Output the [x, y] coordinate of the center of the cell containing the given text.  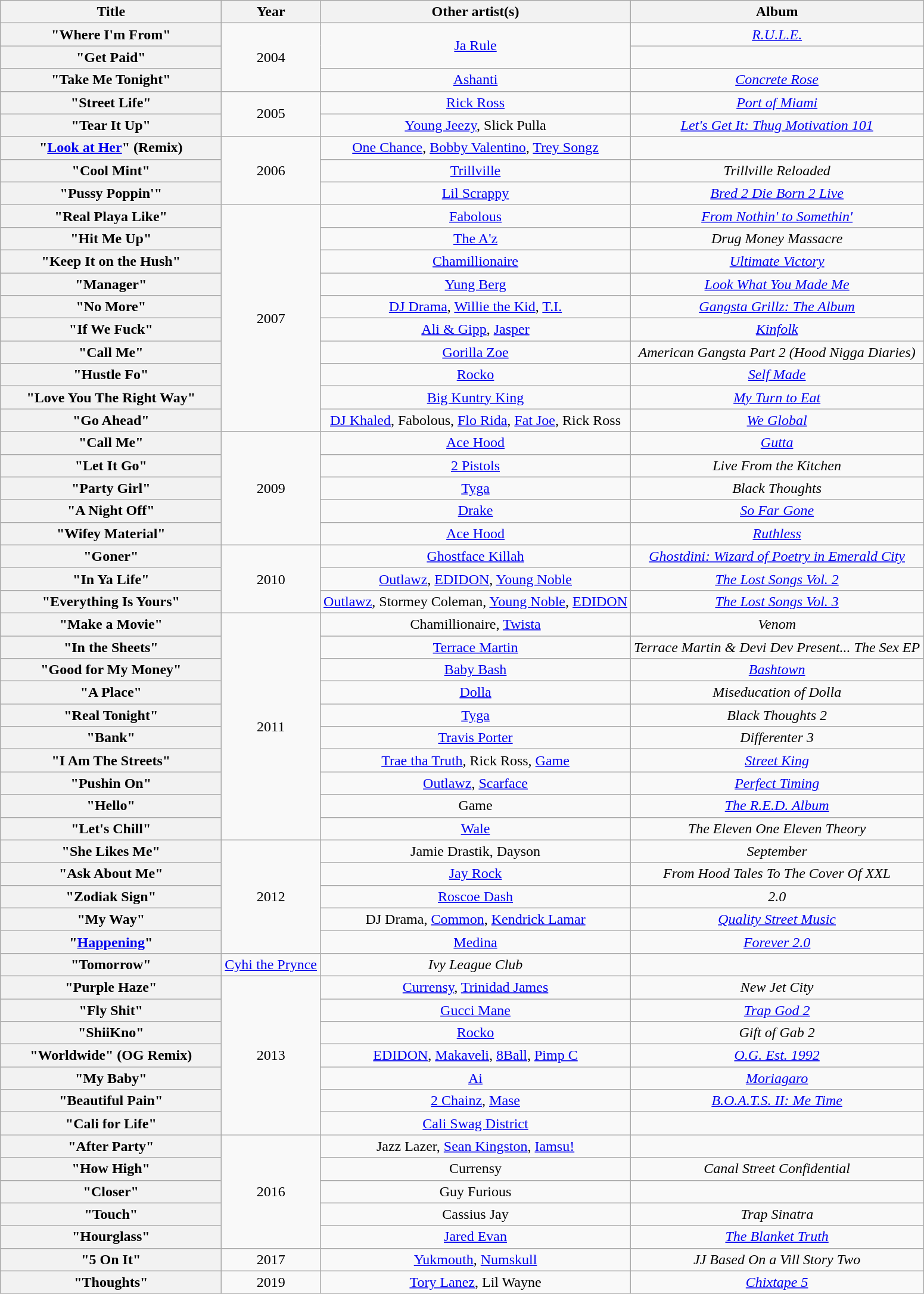
Young Jeezy, Slick Pulla [475, 125]
The A'z [475, 238]
"Wifey Material" [111, 533]
One Chance, Bobby Valentino, Trey Songz [475, 148]
Cassius Jay [475, 1214]
2013 [271, 1055]
Other artist(s) [475, 12]
Baby Bash [475, 670]
Street King [777, 761]
Lil Scrappy [475, 193]
Album [777, 12]
"Go Ahead" [111, 420]
Chamillionaire, Twista [475, 624]
The R.E.D. Album [777, 806]
Trillville Reloaded [777, 170]
"Happening" [111, 942]
"Street Life" [111, 103]
So Far Gone [777, 511]
Trae tha Truth, Rick Ross, Game [475, 761]
"Tomorrow" [111, 964]
Gangsta Grillz: The Album [777, 307]
Venom [777, 624]
Medina [475, 942]
"Get Paid" [111, 57]
Game [475, 806]
2017 [271, 1259]
Ghostface Killah [475, 556]
Year [271, 12]
From Nothin' to Somethin' [777, 216]
Quality Street Music [777, 919]
Trap God 2 [777, 1010]
"Worldwide" (OG Remix) [111, 1056]
2012 [271, 896]
Terrace Martin [475, 647]
2011 [271, 726]
"Hello" [111, 806]
2019 [271, 1282]
Terrace Martin & Devi Dev Present... The Sex EP [777, 647]
Concrete Rose [777, 80]
2.0 [777, 896]
B.O.A.T.S. II: Me Time [777, 1101]
Gucci Mane [475, 1010]
Outlawz, Scarface [475, 783]
2 Pistols [475, 466]
Travis Porter [475, 738]
Guy Furious [475, 1191]
Black Thoughts [777, 488]
"Love You The Right Way" [111, 398]
"5 On It" [111, 1259]
The Eleven One Eleven Theory [777, 828]
DJ Khaled, Fabolous, Flo Rida, Fat Joe, Rick Ross [475, 420]
"No More" [111, 307]
"Everything Is Yours" [111, 601]
"Let's Chill" [111, 828]
"In Ya Life" [111, 579]
Currensy [475, 1169]
Jay Rock [475, 874]
"My Way" [111, 919]
Outlawz, Stormey Coleman, Young Noble, EDIDON [475, 601]
Self Made [777, 375]
Perfect Timing [777, 783]
Currensy, Trinidad James [475, 987]
"Let It Go" [111, 466]
Ruthless [777, 533]
"Zodiak Sign" [111, 896]
"Thoughts" [111, 1282]
Trap Sinatra [777, 1214]
Big Kuntry King [475, 398]
Trillville [475, 170]
Look What You Made Me [777, 284]
2016 [271, 1191]
"Tear It Up" [111, 125]
Drug Money Massacre [777, 238]
"Goner" [111, 556]
American Gangsta Part 2 (Hood Nigga Diaries) [777, 352]
"Purple Haze" [111, 987]
Forever 2.0 [777, 942]
Bred 2 Die Born 2 Live [777, 193]
"Real Tonight" [111, 715]
Live From the Kitchen [777, 466]
The Blanket Truth [777, 1237]
Miseducation of Dolla [777, 693]
My Turn to Eat [777, 398]
"Pussy Poppin'" [111, 193]
Dolla [475, 693]
DJ Drama, Willie the Kid, T.I. [475, 307]
Ali & Gipp, Jasper [475, 330]
The Lost Songs Vol. 3 [777, 601]
Canal Street Confidential [777, 1169]
Fabolous [475, 216]
Jamie Drastik, Dayson [475, 851]
2010 [271, 579]
EDIDON, Makaveli, 8Ball, Pimp C [475, 1056]
"Beautiful Pain" [111, 1101]
Title [111, 12]
"Fly Shit" [111, 1010]
"Hit Me Up" [111, 238]
"My Baby" [111, 1078]
"ShiiKno" [111, 1033]
Bashtown [777, 670]
Cyhi the Prynce [271, 964]
2009 [271, 488]
"A Place" [111, 693]
Differenter 3 [777, 738]
DJ Drama, Common, Kendrick Lamar [475, 919]
2 Chainz, Mase [475, 1101]
"Take Me Tonight" [111, 80]
"Cool Mint" [111, 170]
"Hustle Fo" [111, 375]
"How High" [111, 1169]
The Lost Songs Vol. 2 [777, 579]
"In the Sheets" [111, 647]
New Jet City [777, 987]
R.U.L.E. [777, 35]
"Make a Movie" [111, 624]
Kinfolk [777, 330]
Jared Evan [475, 1237]
Gorilla Zoe [475, 352]
We Global [777, 420]
Ultimate Victory [777, 261]
Moriagaro [777, 1078]
Ja Rule [475, 46]
JJ Based On a Vill Story Two [777, 1259]
2007 [271, 318]
"Ask About Me" [111, 874]
"She Likes Me" [111, 851]
Drake [475, 511]
Gutta [777, 443]
Black Thoughts 2 [777, 715]
"Touch" [111, 1214]
Ai [475, 1078]
Cali Swag District [475, 1124]
O.G. Est. 1992 [777, 1056]
Wale [475, 828]
Ghostdini: Wizard of Poetry in Emerald City [777, 556]
Gift of Gab 2 [777, 1033]
Outlawz, EDIDON, Young Noble [475, 579]
September [777, 851]
"Cali for Life" [111, 1124]
"Real Playa Like" [111, 216]
"If We Fuck" [111, 330]
"A Night Off" [111, 511]
"Closer" [111, 1191]
Tory Lanez, Lil Wayne [475, 1282]
Yukmouth, Numskull [475, 1259]
"Manager" [111, 284]
"I Am The Streets" [111, 761]
Ivy League Club [475, 964]
Chamillionaire [475, 261]
Yung Berg [475, 284]
Chixtape 5 [777, 1282]
"Pushin On" [111, 783]
"Look at Her" (Remix) [111, 148]
Jazz Lazer, Sean Kingston, Iamsu! [475, 1146]
2006 [271, 170]
"After Party" [111, 1146]
Roscoe Dash [475, 896]
Port of Miami [777, 103]
2004 [271, 57]
Ashanti [475, 80]
"Good for My Money" [111, 670]
"Where I'm From" [111, 35]
Rick Ross [475, 103]
"Hourglass" [111, 1237]
2005 [271, 114]
"Party Girl" [111, 488]
Let's Get It: Thug Motivation 101 [777, 125]
From Hood Tales To The Cover Of XXL [777, 874]
"Keep It on the Hush" [111, 261]
"Bank" [111, 738]
